Locate the cell with the specified text and output its [x, y] center coordinate. 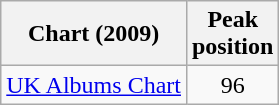
96 [232, 85]
Peakposition [232, 34]
Chart (2009) [94, 34]
UK Albums Chart [94, 85]
